Search for the cell housing the specified text and yield its (X, Y) center coordinate. 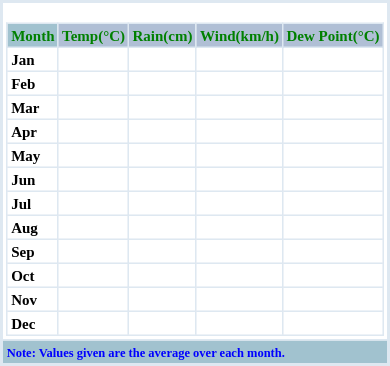
Jul (32, 203)
Temp(°C) (93, 35)
Aug (32, 227)
Nov (32, 299)
Dew Point(°C) (334, 35)
Dec (32, 323)
Oct (32, 275)
Apr (32, 131)
Jun (32, 179)
Wind(km/h) (239, 35)
Mar (32, 107)
Month Temp(°C) Rain(cm) Wind(km/h) Dew Point(°C) Jan Feb Mar Apr May Jun Jul Aug Sep Oct Nov Dec (195, 171)
May (32, 155)
Month (32, 35)
Feb (32, 83)
Rain(cm) (163, 35)
Jan (32, 59)
Sep (32, 251)
Note: Values given are the average over each month. (195, 352)
